Output the (X, Y) coordinate of the center of the cell containing the given text.  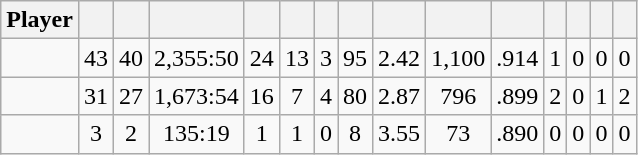
24 (262, 58)
135:19 (197, 134)
796 (458, 96)
27 (132, 96)
3.55 (400, 134)
2.87 (400, 96)
4 (326, 96)
95 (356, 58)
1,100 (458, 58)
.914 (518, 58)
8 (356, 134)
73 (458, 134)
43 (96, 58)
1,673:54 (197, 96)
31 (96, 96)
13 (296, 58)
2.42 (400, 58)
.899 (518, 96)
80 (356, 96)
Player (40, 20)
.890 (518, 134)
2,355:50 (197, 58)
40 (132, 58)
7 (296, 96)
16 (262, 96)
